Provide the (X, Y) coordinate of the cell's center where the given text is located.  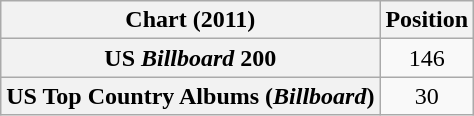
US Top Country Albums (Billboard) (190, 96)
Chart (2011) (190, 20)
30 (427, 96)
146 (427, 58)
Position (427, 20)
US Billboard 200 (190, 58)
